Provide the (x, y) coordinate of the cell's center where the given text is located.  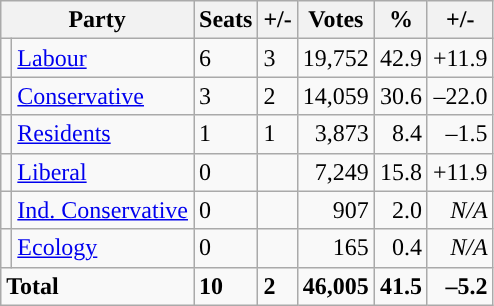
Ind. Conservative (103, 210)
Seats (226, 20)
165 (336, 248)
10 (226, 286)
8.4 (400, 134)
46,005 (336, 286)
42.9 (400, 58)
7,249 (336, 172)
30.6 (400, 96)
Votes (336, 20)
Ecology (103, 248)
Total (98, 286)
–5.2 (460, 286)
% (400, 20)
907 (336, 210)
19,752 (336, 58)
Labour (103, 58)
–1.5 (460, 134)
0.4 (400, 248)
Liberal (103, 172)
Residents (103, 134)
2.0 (400, 210)
15.8 (400, 172)
Party (98, 20)
6 (226, 58)
3,873 (336, 134)
41.5 (400, 286)
Conservative (103, 96)
–22.0 (460, 96)
14,059 (336, 96)
